Return the (X, Y) coordinate for the center point of the cell that contains the specified text.  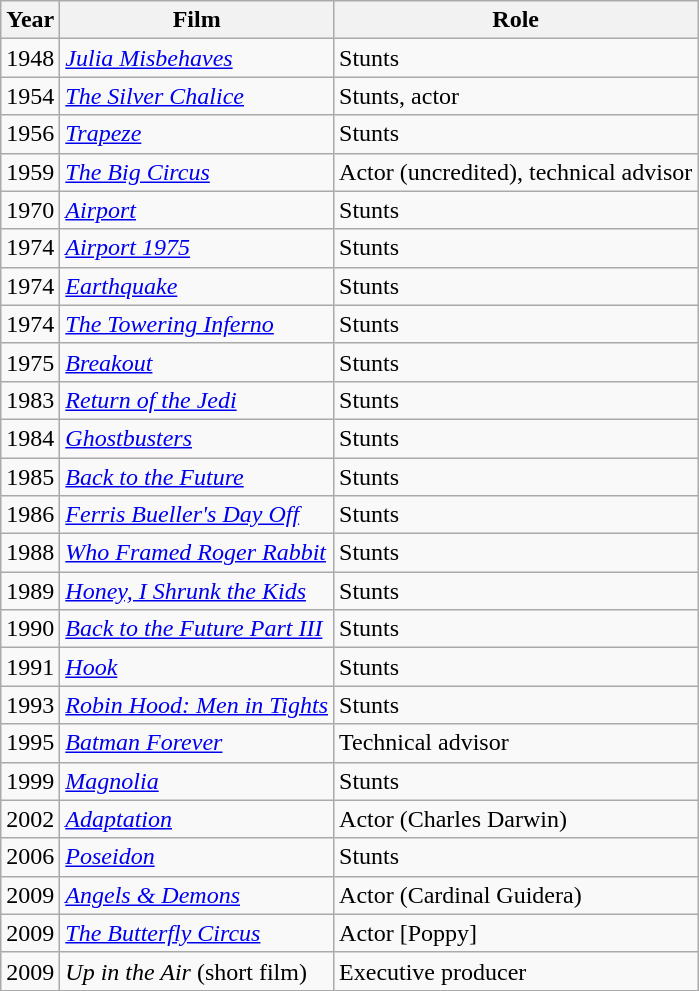
Year (30, 20)
Who Framed Roger Rabbit (197, 553)
1975 (30, 362)
Airport (197, 210)
Julia Misbehaves (197, 58)
1959 (30, 172)
Actor (Charles Darwin) (516, 819)
Ghostbusters (197, 438)
Batman Forever (197, 743)
Actor [Poppy] (516, 933)
1988 (30, 553)
1999 (30, 781)
Earthquake (197, 286)
Hook (197, 667)
2006 (30, 857)
Robin Hood: Men in Tights (197, 705)
Adaptation (197, 819)
Stunts, actor (516, 96)
Angels & Demons (197, 895)
1995 (30, 743)
Ferris Bueller's Day Off (197, 515)
Magnolia (197, 781)
Up in the Air (short film) (197, 971)
1985 (30, 477)
The Big Circus (197, 172)
1986 (30, 515)
The Towering Inferno (197, 324)
1948 (30, 58)
1990 (30, 629)
Honey, I Shrunk the Kids (197, 591)
Actor (Cardinal Guidera) (516, 895)
1984 (30, 438)
Role (516, 20)
Executive producer (516, 971)
1970 (30, 210)
Actor (uncredited), technical advisor (516, 172)
Return of the Jedi (197, 400)
Back to the Future Part III (197, 629)
1956 (30, 134)
1983 (30, 400)
Breakout (197, 362)
1954 (30, 96)
1991 (30, 667)
Technical advisor (516, 743)
Trapeze (197, 134)
Film (197, 20)
The Silver Chalice (197, 96)
1993 (30, 705)
1989 (30, 591)
2002 (30, 819)
Back to the Future (197, 477)
Airport 1975 (197, 248)
Poseidon (197, 857)
The Butterfly Circus (197, 933)
